Return the [X, Y] coordinate for the center point of the cell that contains the specified text.  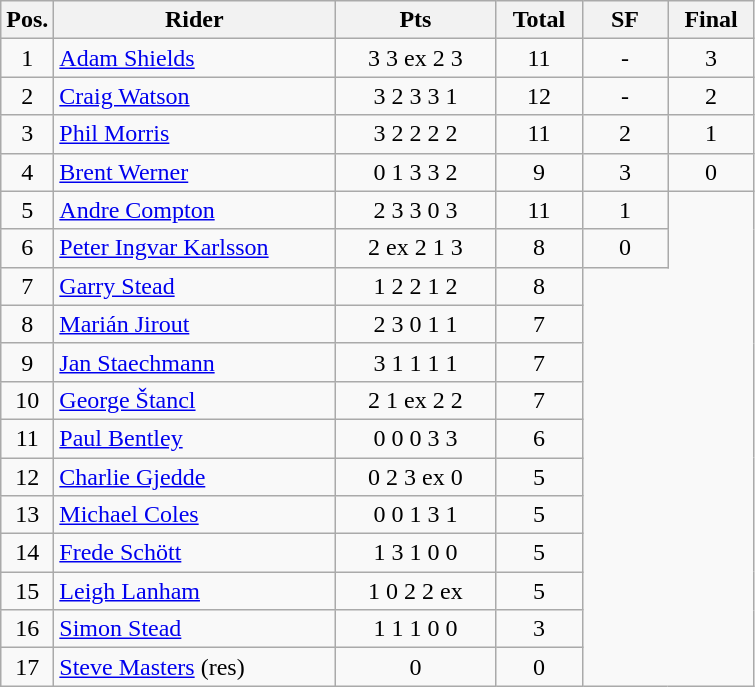
14 [28, 553]
2 1 ex 2 2 [416, 400]
Pos. [28, 20]
2 3 0 1 1 [416, 324]
George Štancl [194, 400]
Adam Shields [194, 58]
Pts [416, 20]
1 2 2 1 2 [416, 286]
Brent Werner [194, 172]
Peter Ingvar Karlsson [194, 248]
Michael Coles [194, 515]
Steve Masters (res) [194, 667]
0 0 1 3 1 [416, 515]
0 1 3 3 2 [416, 172]
Final [711, 20]
3 1 1 1 1 [416, 362]
3 2 3 3 1 [416, 96]
1 0 2 2 ex [416, 591]
3 3 ex 2 3 [416, 58]
2 3 3 0 3 [416, 210]
17 [28, 667]
Phil Morris [194, 134]
13 [28, 515]
3 2 2 2 2 [416, 134]
Paul Bentley [194, 438]
SF [625, 20]
0 2 3 ex 0 [416, 477]
1 3 1 0 0 [416, 553]
Rider [194, 20]
Garry Stead [194, 286]
Frede Schött [194, 553]
Marián Jirout [194, 324]
Total [539, 20]
Craig Watson [194, 96]
1 1 1 0 0 [416, 629]
16 [28, 629]
2 ex 2 1 3 [416, 248]
4 [28, 172]
Leigh Lanham [194, 591]
Simon Stead [194, 629]
0 0 0 3 3 [416, 438]
15 [28, 591]
10 [28, 400]
Charlie Gjedde [194, 477]
Jan Staechmann [194, 362]
Andre Compton [194, 210]
